Scan for the cell matching the given text and deliver its [X, Y] coordinate at center. 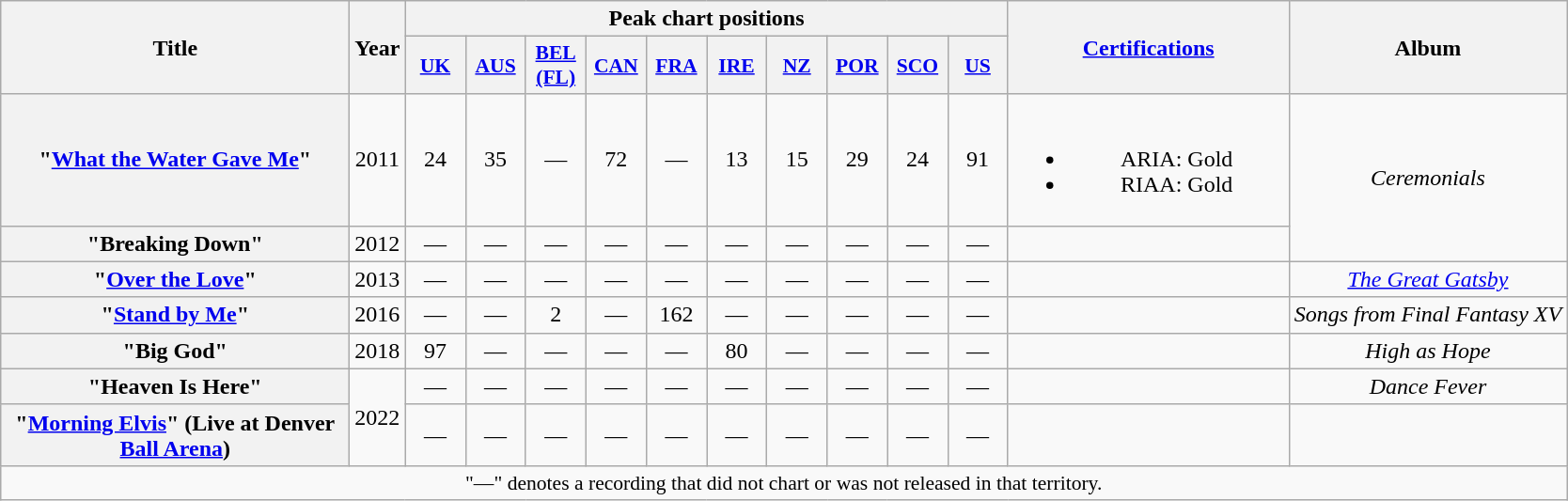
97 [435, 351]
Title [175, 47]
29 [857, 160]
35 [495, 160]
13 [737, 160]
ARIA: GoldRIAA: Gold [1149, 160]
"Morning Elvis" (Live at Denver Ball Arena) [175, 434]
2018 [378, 351]
BEL(FL) [556, 66]
"Breaking Down" [175, 243]
NZ [797, 66]
High as Hope [1428, 351]
2013 [378, 279]
Album [1428, 47]
The Great Gatsby [1428, 279]
Ceremonials [1428, 178]
US [978, 66]
2011 [378, 160]
15 [797, 160]
Dance Fever [1428, 386]
"Heaven Is Here" [175, 386]
POR [857, 66]
"Big God" [175, 351]
AUS [495, 66]
FRA [676, 66]
"What the Water Gave Me" [175, 160]
2022 [378, 417]
2 [556, 315]
2016 [378, 315]
91 [978, 160]
IRE [737, 66]
Certifications [1149, 47]
162 [676, 315]
80 [737, 351]
2012 [378, 243]
72 [616, 160]
Peak chart positions [707, 19]
"Stand by Me" [175, 315]
UK [435, 66]
Songs from Final Fantasy XV [1428, 315]
"—" denotes a recording that did not chart or was not released in that territory. [784, 482]
CAN [616, 66]
Year [378, 47]
"Over the Love" [175, 279]
SCO [917, 66]
